Detect which cell encompasses the target text, then output its [X, Y] center coordinate. 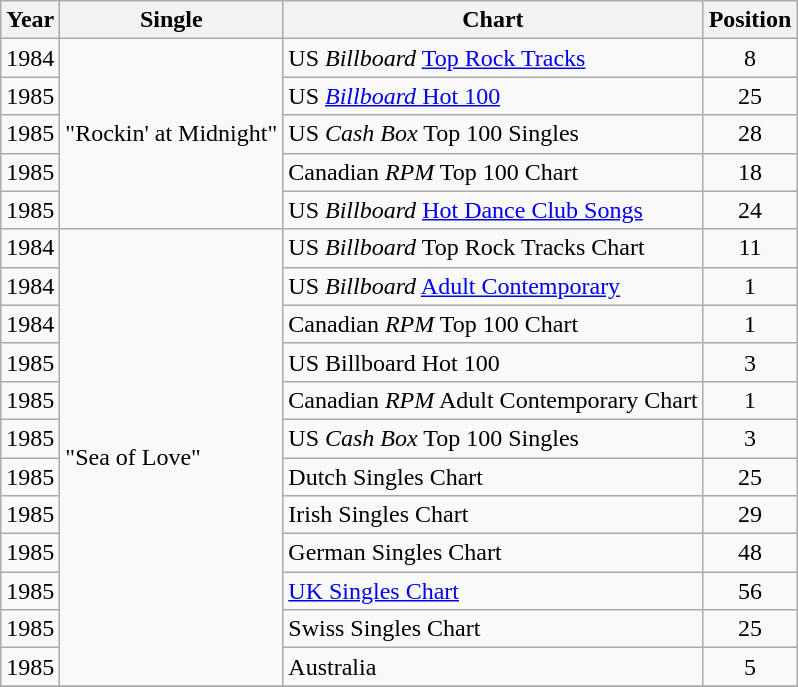
Year [30, 20]
"Rockin' at Midnight" [172, 134]
Dutch Singles Chart [493, 477]
German Singles Chart [493, 553]
Chart [493, 20]
56 [750, 591]
Irish Singles Chart [493, 515]
18 [750, 172]
Australia [493, 667]
US Billboard Adult Contemporary [493, 286]
US Billboard Top Rock Tracks [493, 58]
28 [750, 134]
Position [750, 20]
Single [172, 20]
48 [750, 553]
8 [750, 58]
5 [750, 667]
"Sea of Love" [172, 458]
29 [750, 515]
US Billboard Top Rock Tracks Chart [493, 248]
Swiss Singles Chart [493, 629]
UK Singles Chart [493, 591]
Canadian RPM Adult Contemporary Chart [493, 400]
11 [750, 248]
US Billboard Hot Dance Club Songs [493, 210]
24 [750, 210]
